From the cell containing the given text, extract its center point as (X, Y) coordinate. 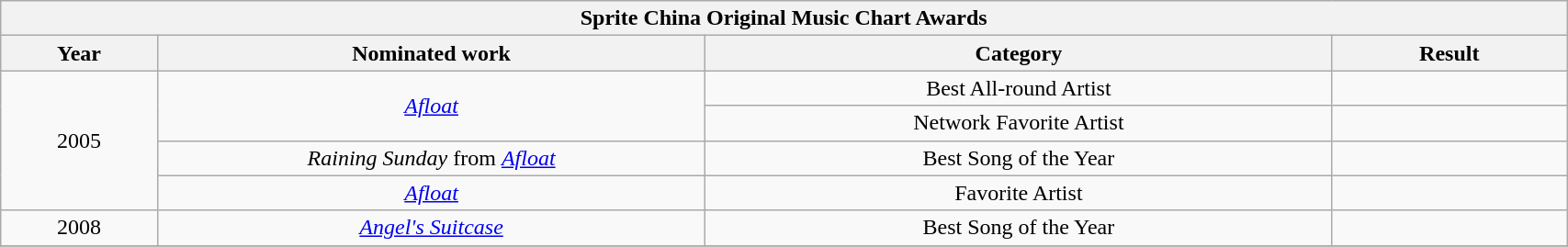
Network Favorite Artist (1019, 123)
Angel's Suitcase (432, 228)
Category (1019, 53)
Best All-round Artist (1019, 88)
2005 (79, 140)
Nominated work (432, 53)
Sprite China Original Music Chart Awards (784, 18)
Result (1450, 53)
Year (79, 53)
2008 (79, 228)
Raining Sunday from Afloat (432, 158)
Favorite Artist (1019, 193)
